Capture the cell that displays the provided text and extract its [x, y] central coordinate. 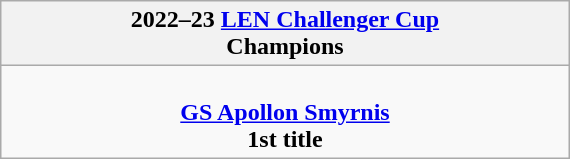
GS Apollon Smyrnis1st title [284, 112]
2022–23 LEN Challenger CupChampions [284, 34]
